Return the (X, Y) coordinate for the center point of the cell that contains the specified text.  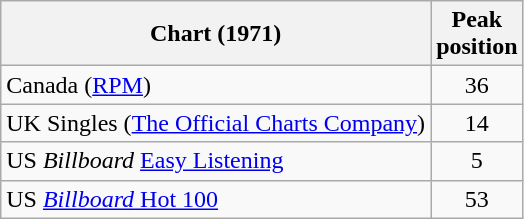
UK Singles (The Official Charts Company) (216, 123)
36 (477, 85)
US Billboard Easy Listening (216, 161)
Canada (RPM) (216, 85)
Chart (1971) (216, 34)
53 (477, 199)
14 (477, 123)
5 (477, 161)
US Billboard Hot 100 (216, 199)
Peakposition (477, 34)
